Scan for the cell matching the given text and deliver its [X, Y] coordinate at center. 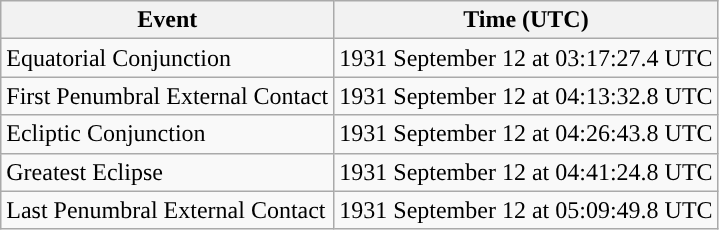
Time (UTC) [526, 20]
1931 September 12 at 03:17:27.4 UTC [526, 58]
First Penumbral External Contact [168, 96]
Last Penumbral External Contact [168, 210]
Event [168, 20]
Greatest Eclipse [168, 172]
1931 September 12 at 04:13:32.8 UTC [526, 96]
1931 September 12 at 05:09:49.8 UTC [526, 210]
Equatorial Conjunction [168, 58]
Ecliptic Conjunction [168, 134]
1931 September 12 at 04:26:43.8 UTC [526, 134]
1931 September 12 at 04:41:24.8 UTC [526, 172]
